Provide the [X, Y] coordinate of the cell's center where the given text is located.  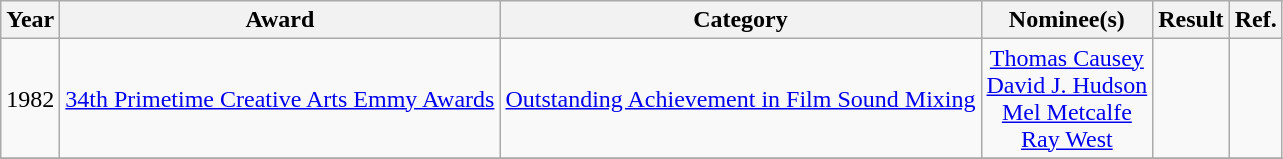
Nominee(s) [1067, 20]
Year [30, 20]
Ref. [1256, 20]
1982 [30, 98]
34th Primetime Creative Arts Emmy Awards [280, 98]
Result [1191, 20]
Category [740, 20]
Outstanding Achievement in Film Sound Mixing [740, 98]
Award [280, 20]
Thomas Causey David J. Hudson Mel Metcalfe Ray West [1067, 98]
